Pinpoint the cell where the given text exists, returning its (x, y) midpoint coordinate. 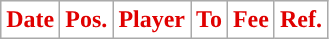
Pos. (86, 20)
Date (30, 20)
Player (152, 20)
Ref. (300, 20)
Fee (250, 20)
To (210, 20)
